Search for the cell housing the specified text and yield its [X, Y] center coordinate. 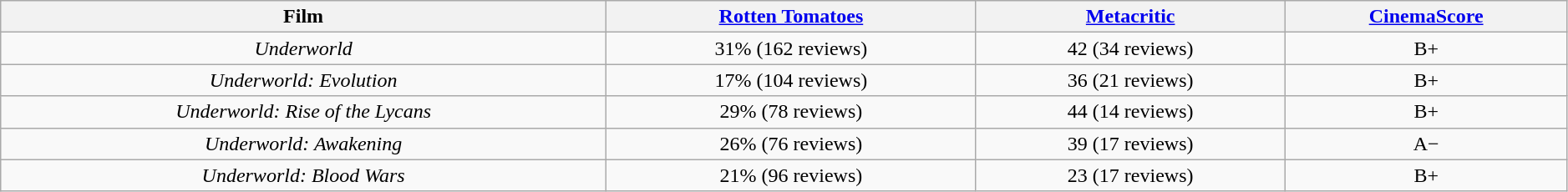
CinemaScore [1426, 17]
Underworld: Rise of the Lycans [304, 112]
23 (17 reviews) [1130, 175]
39 (17 reviews) [1130, 144]
36 (21 reviews) [1130, 80]
42 (34 reviews) [1130, 48]
Underworld: Awakening [304, 144]
31% (162 reviews) [792, 48]
21% (96 reviews) [792, 175]
26% (76 reviews) [792, 144]
Rotten Tomatoes [792, 17]
Film [304, 17]
44 (14 reviews) [1130, 112]
Underworld: Blood Wars [304, 175]
Metacritic [1130, 17]
Underworld: Evolution [304, 80]
29% (78 reviews) [792, 112]
A− [1426, 144]
Underworld [304, 48]
17% (104 reviews) [792, 80]
